Scan for the cell matching the given text and deliver its (X, Y) coordinate at center. 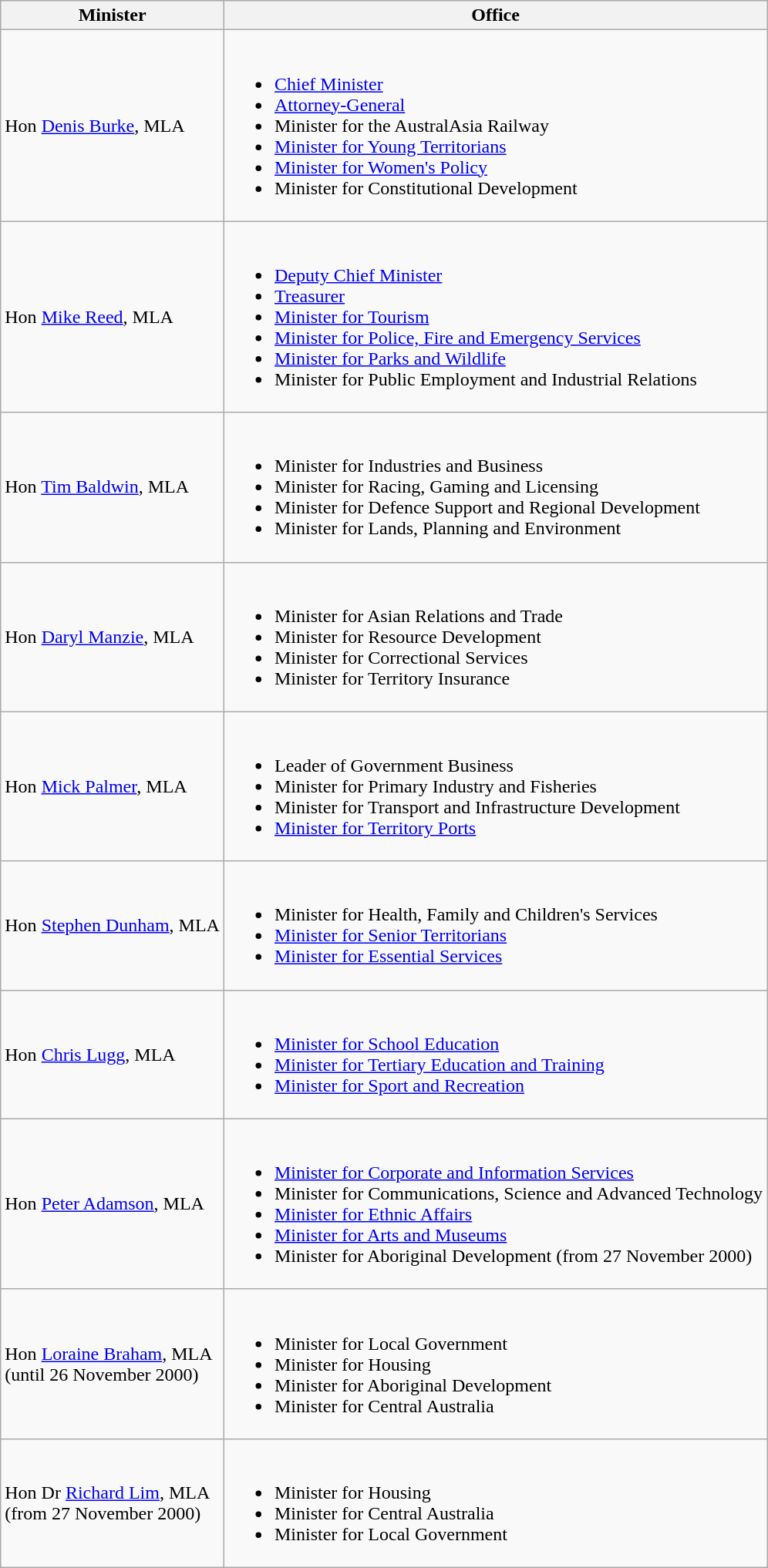
Hon Peter Adamson, MLA (113, 1204)
Hon Chris Lugg, MLA (113, 1055)
Hon Mick Palmer, MLA (113, 786)
Minister for School EducationMinister for Tertiary Education and TrainingMinister for Sport and Recreation (495, 1055)
Hon Loraine Braham, MLA(until 26 November 2000) (113, 1364)
Hon Denis Burke, MLA (113, 126)
Minister for HousingMinister for Central AustraliaMinister for Local Government (495, 1503)
Minister for Local GovernmentMinister for HousingMinister for Aboriginal DevelopmentMinister for Central Australia (495, 1364)
Hon Mike Reed, MLA (113, 317)
Office (495, 15)
Minister (113, 15)
Hon Dr Richard Lim, MLA(from 27 November 2000) (113, 1503)
Minister for Asian Relations and TradeMinister for Resource DevelopmentMinister for Correctional ServicesMinister for Territory Insurance (495, 637)
Hon Stephen Dunham, MLA (113, 925)
Minister for Health, Family and Children's ServicesMinister for Senior TerritoriansMinister for Essential Services (495, 925)
Hon Daryl Manzie, MLA (113, 637)
Hon Tim Baldwin, MLA (113, 487)
